For the text-containing cell, return its midpoint in [x, y] coordinate format. 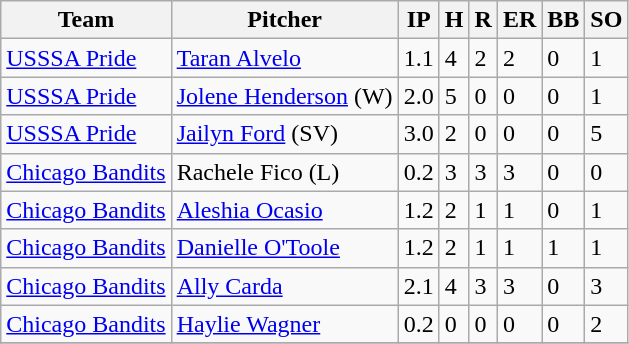
R [483, 20]
2.0 [418, 96]
H [454, 20]
Ally Carda [284, 286]
1.1 [418, 58]
Jolene Henderson (W) [284, 96]
Taran Alvelo [284, 58]
IP [418, 20]
2.1 [418, 286]
SO [606, 20]
3.0 [418, 134]
BB [564, 20]
Haylie Wagner [284, 324]
Aleshia Ocasio [284, 210]
Danielle O'Toole [284, 248]
Rachele Fico (L) [284, 172]
Team [86, 20]
Pitcher [284, 20]
ER [519, 20]
Jailyn Ford (SV) [284, 134]
